Return (x, y) of the center of cell containing provided text 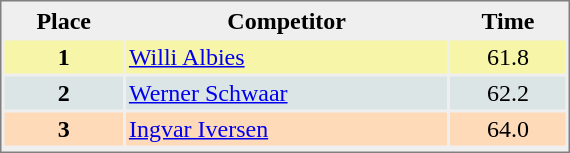
Willi Albies (287, 56)
Competitor (287, 20)
1 (63, 56)
3 (63, 128)
Time (508, 20)
Werner Schwaar (287, 92)
61.8 (508, 56)
64.0 (508, 128)
62.2 (508, 92)
Ingvar Iversen (287, 128)
2 (63, 92)
Place (63, 20)
